Output the [X, Y] coordinate of the center of the cell containing the given text.  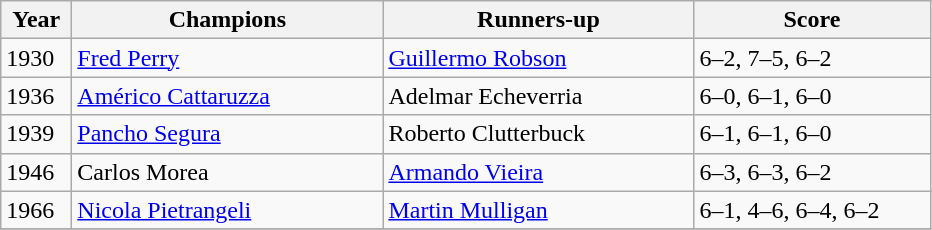
1936 [36, 96]
Martin Mulligan [538, 210]
1966 [36, 210]
6–1, 4–6, 6–4, 6–2 [812, 210]
Champions [228, 20]
Score [812, 20]
Year [36, 20]
6–3, 6–3, 6–2 [812, 172]
Adelmar Echeverria [538, 96]
1930 [36, 58]
6–1, 6–1, 6–0 [812, 134]
1946 [36, 172]
Carlos Morea [228, 172]
Nicola Pietrangeli [228, 210]
6–2, 7–5, 6–2 [812, 58]
Américo Cattaruzza [228, 96]
Armando Vieira [538, 172]
Guillermo Robson [538, 58]
1939 [36, 134]
6–0, 6–1, 6–0 [812, 96]
Runners-up [538, 20]
Roberto Clutterbuck [538, 134]
Fred Perry [228, 58]
Pancho Segura [228, 134]
